Locate the cell with the specified text and output its (x, y) center coordinate. 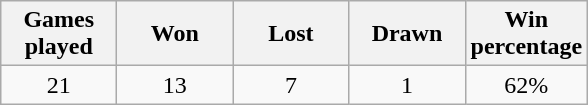
62% (526, 85)
7 (291, 85)
Won (175, 34)
1 (407, 85)
13 (175, 85)
Lost (291, 34)
Win percentage (526, 34)
21 (59, 85)
Drawn (407, 34)
Games played (59, 34)
